Provide the [x, y] coordinate of the cell's center where the given text is located.  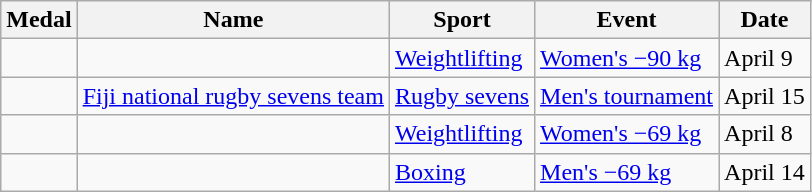
Men's −69 kg [627, 172]
Women's −90 kg [627, 58]
Medal [39, 20]
April 15 [765, 96]
April 9 [765, 58]
Date [765, 20]
April 14 [765, 172]
Women's −69 kg [627, 134]
Boxing [462, 172]
Event [627, 20]
Name [233, 20]
April 8 [765, 134]
Sport [462, 20]
Rugby sevens [462, 96]
Men's tournament [627, 96]
Fiji national rugby sevens team [233, 96]
